Detect which cell encompasses the target text, then output its (X, Y) center coordinate. 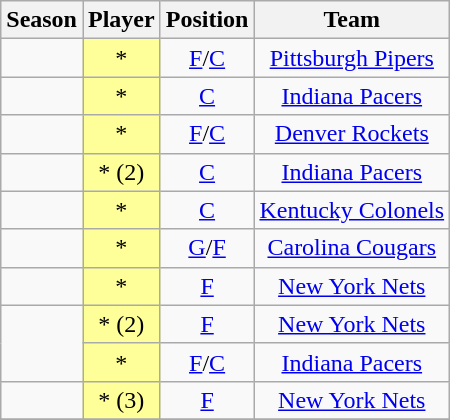
* (3) (121, 400)
G/F (207, 248)
Pittsburgh Pipers (352, 58)
Carolina Cougars (352, 248)
Position (207, 20)
Player (121, 20)
Team (352, 20)
Denver Rockets (352, 134)
Season (42, 20)
Kentucky Colonels (352, 210)
